Search for the cell housing the specified text and yield its [x, y] center coordinate. 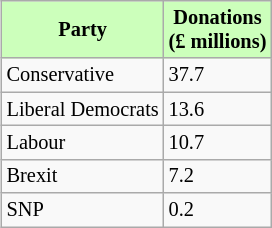
Conservative [83, 75]
37.7 [218, 75]
Labour [83, 143]
SNP [83, 210]
Donations(£ millions) [218, 30]
0.2 [218, 210]
7.2 [218, 176]
10.7 [218, 143]
Liberal Democrats [83, 109]
Brexit [83, 176]
13.6 [218, 109]
Party [83, 30]
